Identify which cell holds the provided text, then report its [X, Y] central coordinate. 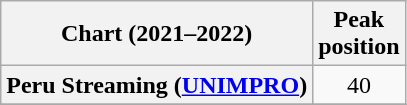
Peakposition [359, 34]
Peru Streaming (UNIMPRO) [157, 85]
40 [359, 85]
Chart (2021–2022) [157, 34]
